From the cell containing the given text, extract its center point as (X, Y) coordinate. 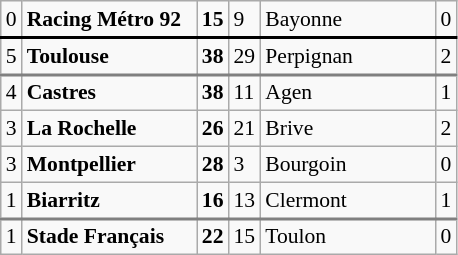
22 (213, 237)
29 (245, 56)
Clermont (348, 200)
Agen (348, 93)
Toulon (348, 237)
Bourgoin (348, 165)
Bayonne (348, 19)
Brive (348, 129)
Castres (110, 93)
11 (245, 93)
Stade Français (110, 237)
21 (245, 129)
La Rochelle (110, 129)
9 (245, 19)
26 (213, 129)
16 (213, 200)
5 (12, 56)
4 (12, 93)
Montpellier (110, 165)
Biarritz (110, 200)
Toulouse (110, 56)
Perpignan (348, 56)
Racing Métro 92 (110, 19)
28 (213, 165)
13 (245, 200)
